Detect which cell encompasses the target text, then output its (x, y) center coordinate. 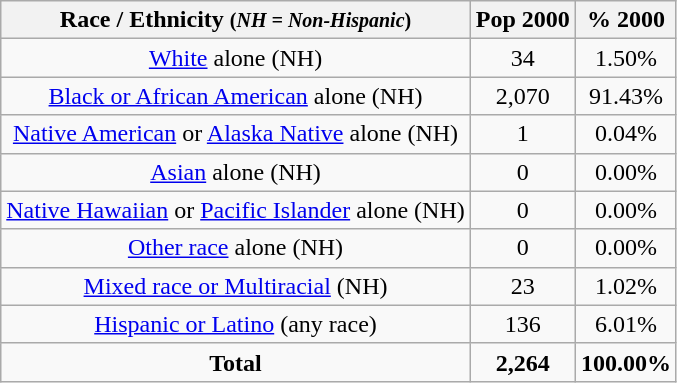
Native Hawaiian or Pacific Islander alone (NH) (236, 210)
2,070 (522, 96)
Pop 2000 (522, 20)
Asian alone (NH) (236, 172)
Race / Ethnicity (NH = Non-Hispanic) (236, 20)
Mixed race or Multiracial (NH) (236, 286)
2,264 (522, 362)
100.00% (626, 362)
Other race alone (NH) (236, 248)
6.01% (626, 324)
1.02% (626, 286)
White alone (NH) (236, 58)
34 (522, 58)
1.50% (626, 58)
Total (236, 362)
% 2000 (626, 20)
23 (522, 286)
91.43% (626, 96)
136 (522, 324)
Black or African American alone (NH) (236, 96)
Native American or Alaska Native alone (NH) (236, 134)
Hispanic or Latino (any race) (236, 324)
1 (522, 134)
0.04% (626, 134)
